For the text-containing cell, return its midpoint in (X, Y) coordinate format. 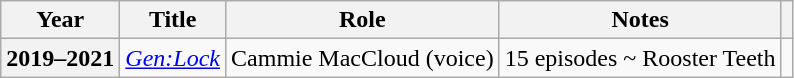
Title (173, 20)
Year (60, 20)
Cammie MacCloud (voice) (363, 58)
2019–2021 (60, 58)
Gen:Lock (173, 58)
Notes (640, 20)
Role (363, 20)
15 episodes ~ Rooster Teeth (640, 58)
